Detect which cell encompasses the target text, then output its [x, y] center coordinate. 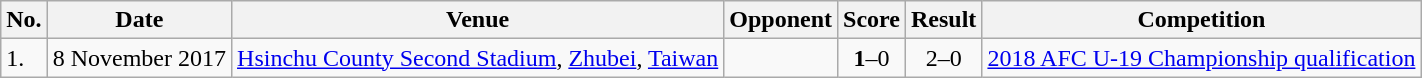
Date [139, 20]
Hsinchu County Second Stadium, Zhubei, Taiwan [478, 58]
Competition [1202, 20]
Score [872, 20]
No. [24, 20]
Result [943, 20]
Opponent [781, 20]
Venue [478, 20]
1. [24, 58]
8 November 2017 [139, 58]
2–0 [943, 58]
2018 AFC U-19 Championship qualification [1202, 58]
1–0 [872, 58]
